Return the [x, y] coordinate for the center point of the cell that contains the specified text.  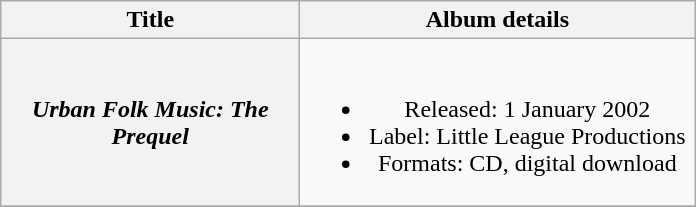
Released: 1 January 2002 Label: Little League ProductionsFormats: CD, digital download [498, 122]
Urban Folk Music: The Prequel [150, 122]
Title [150, 20]
Album details [498, 20]
